Find where the given text appears and provide that cell's center as (x, y) coordinate. 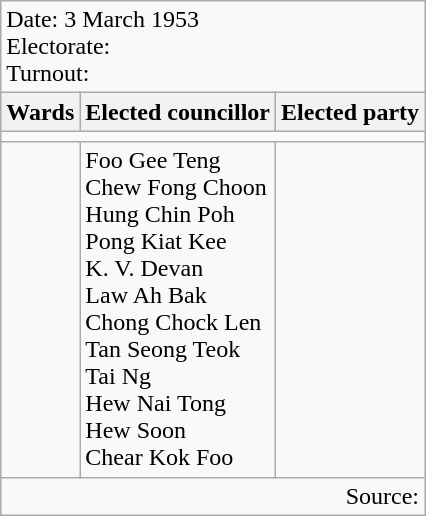
Date: 3 March 1953Electorate: Turnout: (213, 47)
Source: (213, 496)
Wards (40, 112)
Elected party (350, 112)
Elected councillor (178, 112)
Foo Gee TengChew Fong ChoonHung Chin PohPong Kiat KeeK. V. DevanLaw Ah BakChong Chock LenTan Seong TeokTai NgHew Nai TongHew SoonChear Kok Foo (178, 310)
